Detect which cell encompasses the target text, then output its (x, y) center coordinate. 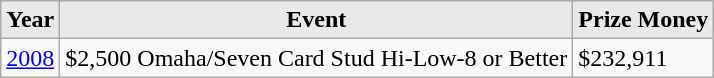
$232,911 (644, 58)
$2,500 Omaha/Seven Card Stud Hi-Low-8 or Better (316, 58)
Year (30, 20)
Prize Money (644, 20)
2008 (30, 58)
Event (316, 20)
